Determine the [x, y] coordinate at the center of the cell enclosing the given text.  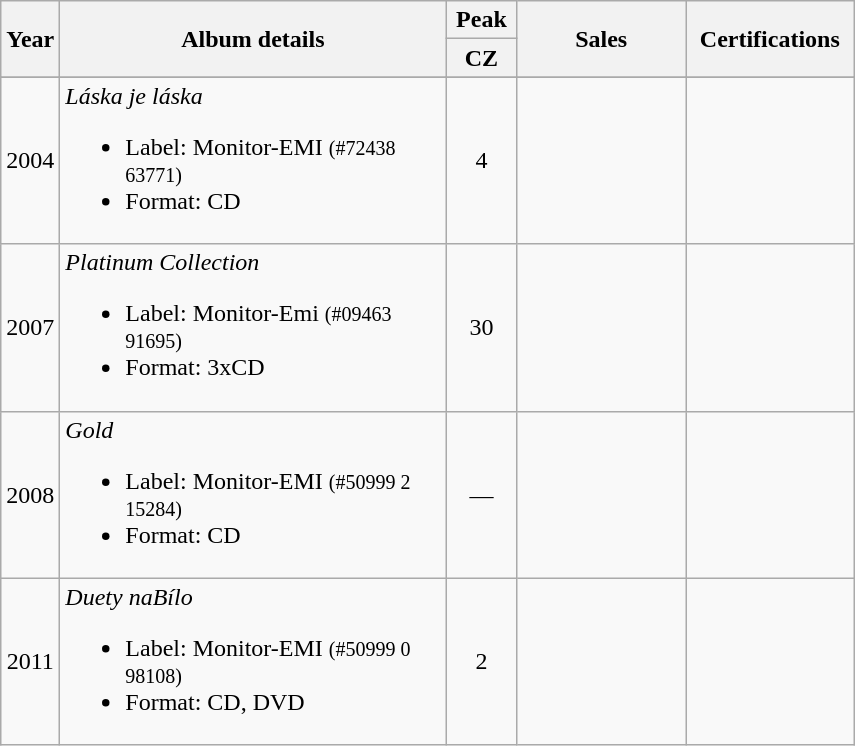
Peak [482, 20]
2 [482, 662]
CZ [482, 58]
Platinum CollectionLabel: Monitor-Emi (#09463 91695)Format: 3xCD [253, 328]
Year [30, 39]
Láska je láskaLabel: Monitor-EMI (#72438 63771)Format: CD [253, 160]
— [482, 494]
Duety naBíloLabel: Monitor-EMI (#50999 0 98108)Format: CD, DVD [253, 662]
30 [482, 328]
2011 [30, 662]
Certifications [770, 39]
Album details [253, 39]
2008 [30, 494]
4 [482, 160]
2004 [30, 160]
Sales [602, 39]
GoldLabel: Monitor-EMI (#50999 2 15284)Format: CD [253, 494]
2007 [30, 328]
